Identify which cell holds the provided text, then report its [X, Y] central coordinate. 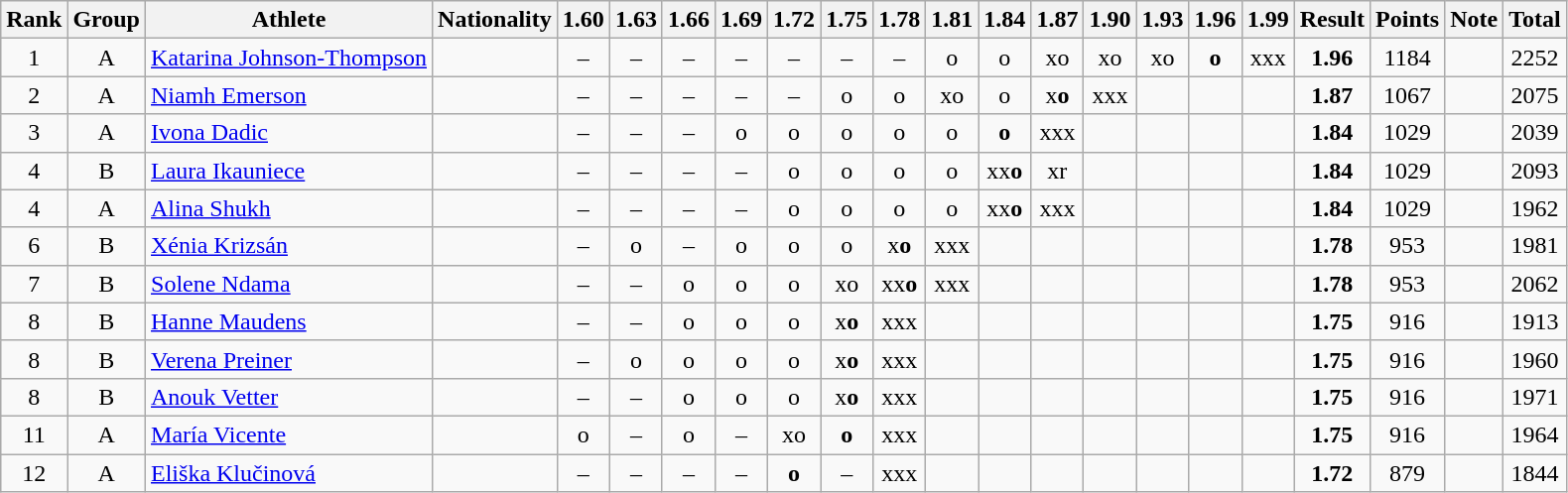
1.81 [953, 20]
Niamh Emerson [290, 95]
Note [1475, 20]
María Vicente [290, 434]
1962 [1535, 208]
1.69 [740, 20]
2252 [1535, 58]
Hanne Maudens [290, 321]
12 [34, 473]
3 [34, 133]
2093 [1535, 171]
1844 [1535, 473]
1 [34, 58]
1981 [1535, 246]
6 [34, 246]
Laura Ikauniece [290, 171]
1971 [1535, 397]
1.99 [1268, 20]
Rank [34, 20]
Verena Preiner [290, 359]
Ivona Dadic [290, 133]
2075 [1535, 95]
1.90 [1110, 20]
11 [34, 434]
Athlete [290, 20]
1184 [1407, 58]
2039 [1535, 133]
7 [34, 284]
1067 [1407, 95]
1.63 [635, 20]
Solene Ndama [290, 284]
1913 [1535, 321]
Alina Shukh [290, 208]
2062 [1535, 284]
Result [1332, 20]
1960 [1535, 359]
Xénia Krizsán [290, 246]
Group [107, 20]
1.60 [584, 20]
879 [1407, 473]
Anouk Vetter [290, 397]
1964 [1535, 434]
Total [1535, 20]
2 [34, 95]
Eliška Klučinová [290, 473]
Nationality [495, 20]
Points [1407, 20]
xr [1058, 171]
Katarina Johnson-Thompson [290, 58]
1.66 [689, 20]
1.93 [1163, 20]
